Output the [x, y] coordinate of the center of the cell containing the given text.  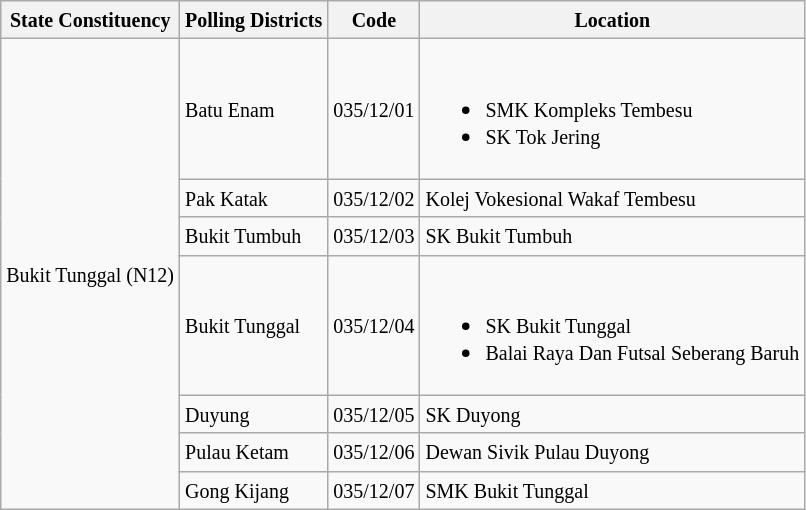
035/12/01 [374, 109]
SMK Bukit Tunggal [612, 490]
SK Duyong [612, 414]
Location [612, 20]
035/12/07 [374, 490]
Pulau Ketam [254, 452]
SK Bukit Tumbuh [612, 236]
Batu Enam [254, 109]
Kolej Vokesional Wakaf Tembesu [612, 198]
Duyung [254, 414]
Bukit Tunggal [254, 325]
Dewan Sivik Pulau Duyong [612, 452]
Polling Districts [254, 20]
SMK Kompleks TembesuSK Tok Jering [612, 109]
Gong Kijang [254, 490]
Bukit Tumbuh [254, 236]
035/12/06 [374, 452]
Code [374, 20]
035/12/05 [374, 414]
035/12/02 [374, 198]
035/12/04 [374, 325]
Bukit Tunggal (N12) [90, 274]
035/12/03 [374, 236]
SK Bukit TunggalBalai Raya Dan Futsal Seberang Baruh [612, 325]
State Constituency [90, 20]
Pak Katak [254, 198]
